From the cell containing the given text, extract its center point as (X, Y) coordinate. 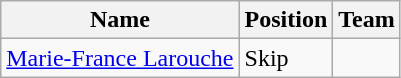
Team (367, 20)
Marie-France Larouche (120, 58)
Name (120, 20)
Skip (286, 58)
Position (286, 20)
